From the cell containing the given text, extract its center point as [x, y] coordinate. 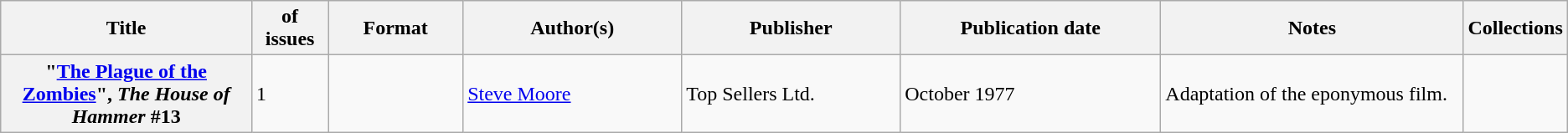
Author(s) [573, 28]
of issues [290, 28]
Title [126, 28]
Notes [1312, 28]
Adaptation of the eponymous film. [1312, 94]
Publication date [1030, 28]
Collections [1515, 28]
"The Plague of the Zombies", The House of Hammer #13 [126, 94]
1 [290, 94]
Format [395, 28]
Top Sellers Ltd. [791, 94]
Steve Moore [573, 94]
October 1977 [1030, 94]
Publisher [791, 28]
